Extract the [x, y] coordinate from the center of the cell holding the provided text.  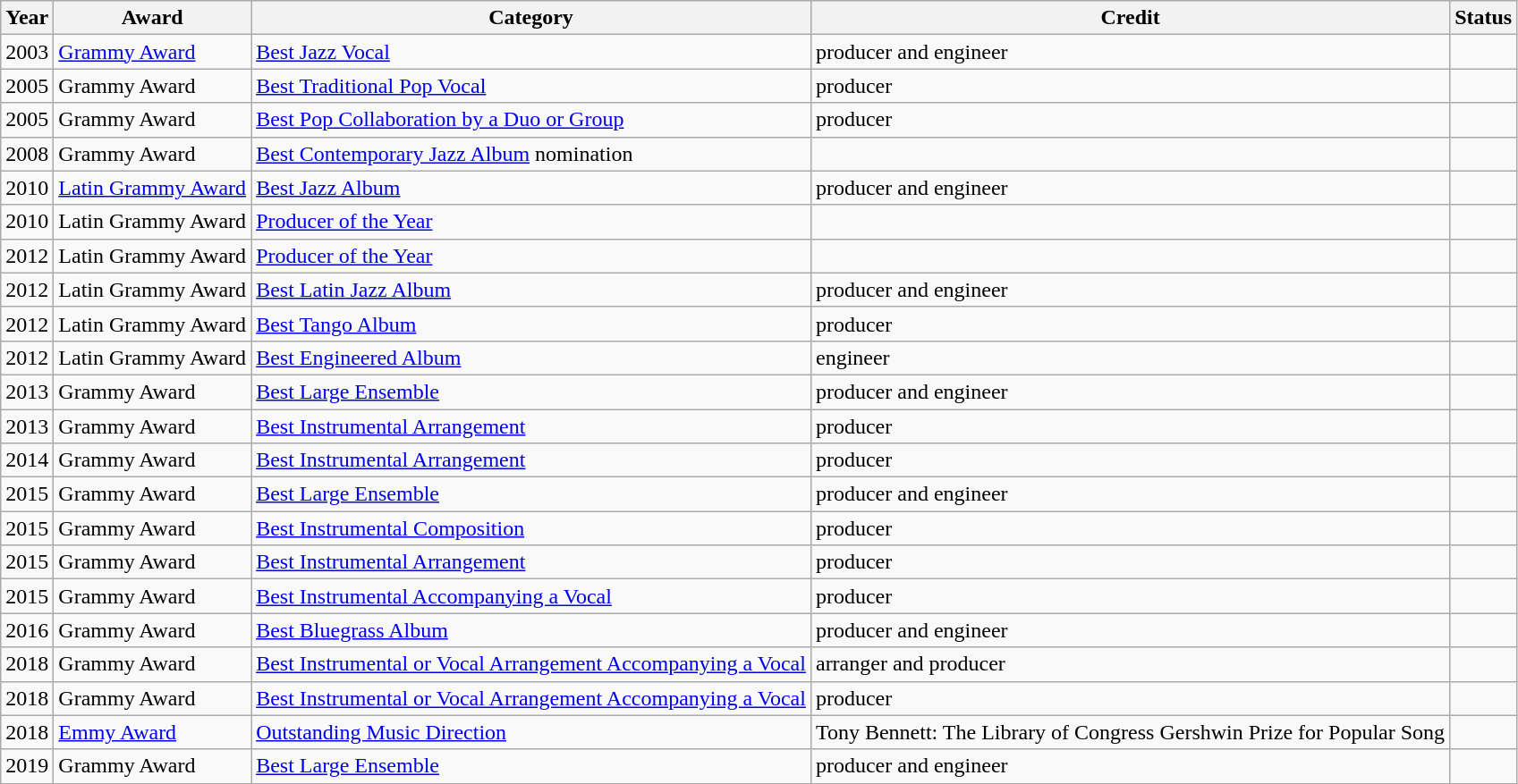
2016 [27, 630]
Tony Bennett: The Library of Congress Gershwin Prize for Popular Song [1130, 732]
Best Instrumental Accompanying a Vocal [531, 596]
Best Tango Album [531, 324]
engineer [1130, 358]
2008 [27, 154]
2019 [27, 766]
Best Jazz Album [531, 188]
Outstanding Music Direction [531, 732]
Status [1483, 18]
Best Engineered Album [531, 358]
2014 [27, 460]
Best Contemporary Jazz Album nomination [531, 154]
Emmy Award [152, 732]
Category [531, 18]
Award [152, 18]
Best Pop Collaboration by a Duo or Group [531, 120]
Best Jazz Vocal [531, 52]
Best Instrumental Composition [531, 528]
Year [27, 18]
arranger and producer [1130, 664]
Best Traditional Pop Vocal [531, 86]
Credit [1130, 18]
2003 [27, 52]
Best Bluegrass Album [531, 630]
Best Latin Jazz Album [531, 290]
